Pinpoint the cell where the given text exists, returning its [x, y] midpoint coordinate. 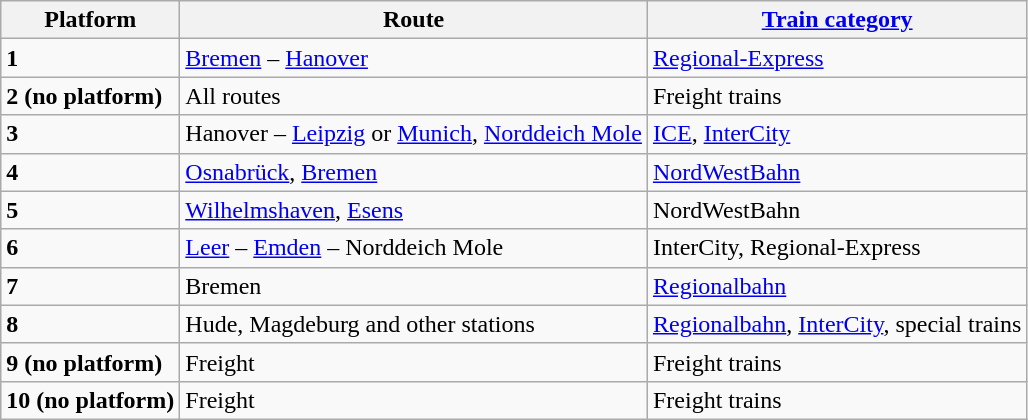
6 [90, 248]
1 [90, 58]
Platform [90, 20]
Train category [836, 20]
Regional-Express [836, 58]
Regionalbahn, InterCity, special trains [836, 324]
9 (no platform) [90, 362]
Route [414, 20]
10 (no platform) [90, 400]
Bremen [414, 286]
Regionalbahn [836, 286]
2 (no platform) [90, 96]
7 [90, 286]
Osnabrück, Bremen [414, 172]
3 [90, 134]
Leer – Emden – Norddeich Mole [414, 248]
ICE, InterCity [836, 134]
Wilhelmshaven, Esens [414, 210]
4 [90, 172]
InterCity, Regional-Express [836, 248]
8 [90, 324]
All routes [414, 96]
5 [90, 210]
Hanover – Leipzig or Munich, Norddeich Mole [414, 134]
Bremen – Hanover [414, 58]
Hude, Magdeburg and other stations [414, 324]
